For the text-containing cell, return its midpoint in (x, y) coordinate format. 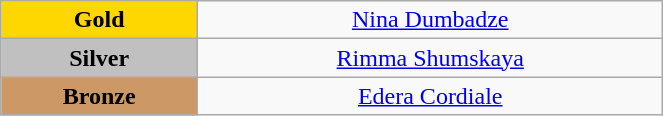
Edera Cordiale (430, 96)
Silver (100, 58)
Rimma Shumskaya (430, 58)
Gold (100, 20)
Nina Dumbadze (430, 20)
Bronze (100, 96)
